Locate the cell with the specified text and output its (X, Y) center coordinate. 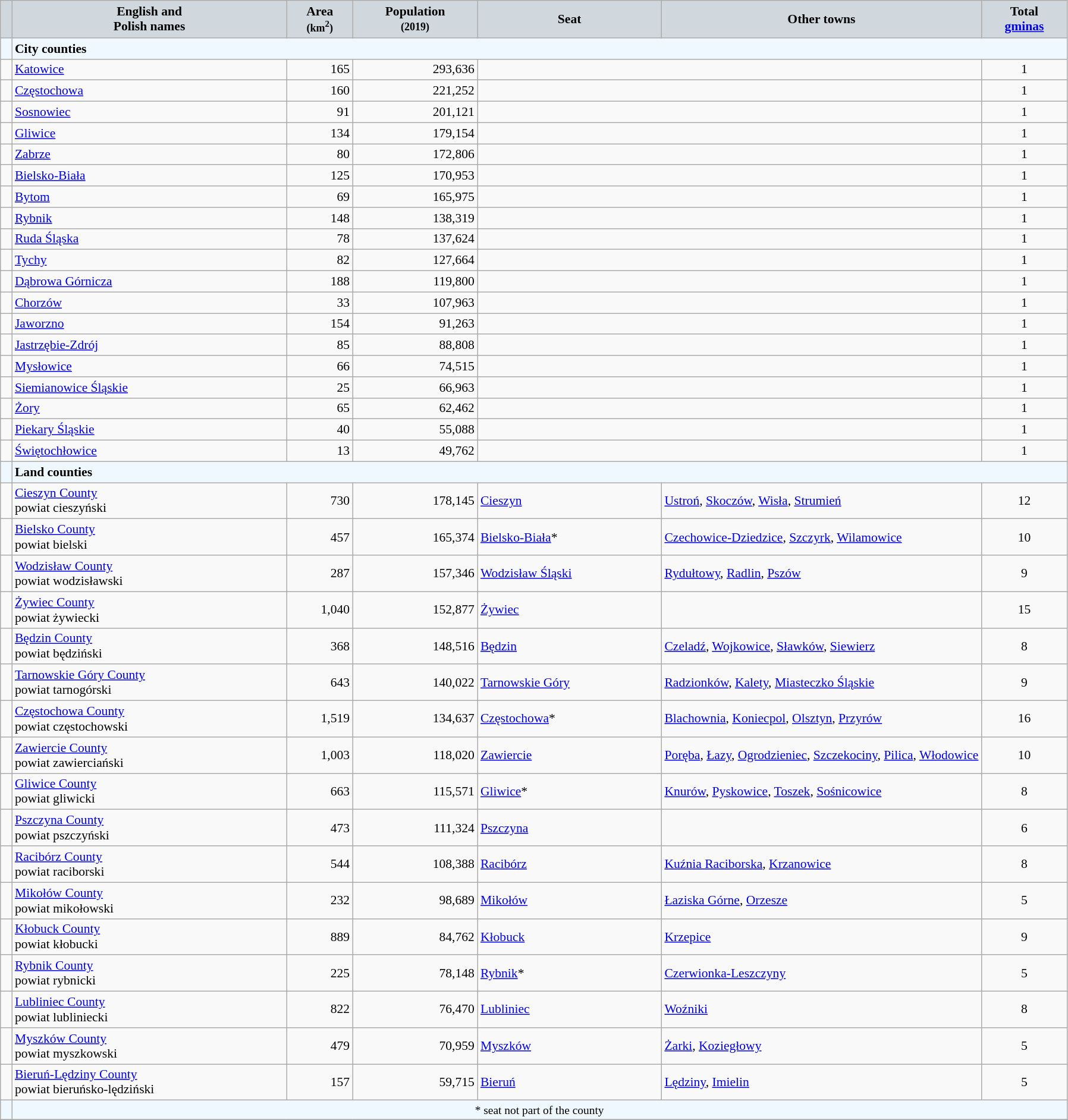
65 (320, 408)
55,088 (415, 430)
15 (1024, 610)
Czerwionka-Leszczyny (821, 974)
Siemianowice Śląskie (149, 388)
Poręba, Łazy, Ogrodzieniec, Szczekociny, Pilica, Włodowice (821, 755)
Żarki, Koziegłowy (821, 1046)
76,470 (415, 1009)
Myszków County powiat myszkowski (149, 1046)
473 (320, 828)
152,877 (415, 610)
78,148 (415, 974)
English and Polish names (149, 19)
59,715 (415, 1082)
Cieszyn (570, 501)
Rybnik County powiat rybnicki (149, 974)
Population (2019) (415, 19)
643 (320, 682)
137,624 (415, 239)
49,762 (415, 451)
Blachownia, Koniecpol, Olsztyn, Przyrów (821, 719)
62,462 (415, 408)
Bieruń (570, 1082)
Sosnowiec (149, 112)
544 (320, 864)
Świętochłowice (149, 451)
Lubliniec (570, 1009)
33 (320, 303)
Lubliniec County powiat lubliniecki (149, 1009)
165,975 (415, 197)
221,252 (415, 91)
78 (320, 239)
98,689 (415, 900)
Rybnik (149, 218)
Land counties (540, 472)
165 (320, 70)
Katowice (149, 70)
157 (320, 1082)
Tarnowskie Góry County powiat tarnogórski (149, 682)
108,388 (415, 864)
Bielsko-Biała* (570, 537)
Kłobuck County powiat kłobucki (149, 937)
Racibórz (570, 864)
Tarnowskie Góry (570, 682)
70,959 (415, 1046)
287 (320, 573)
Częstochowa County powiat częstochowski (149, 719)
Total gminas (1024, 19)
Zawiercie County powiat zawierciański (149, 755)
Gliwice (149, 133)
Kuźnia Raciborska, Krzanowice (821, 864)
140,022 (415, 682)
91 (320, 112)
Ustroń, Skoczów, Wisła, Strumień (821, 501)
170,953 (415, 176)
Pszczyna (570, 828)
125 (320, 176)
91,263 (415, 324)
889 (320, 937)
Mysłowice (149, 366)
Mikołów (570, 900)
40 (320, 430)
111,324 (415, 828)
663 (320, 792)
Piekary Śląskie (149, 430)
368 (320, 646)
Other towns (821, 19)
172,806 (415, 155)
66 (320, 366)
1,519 (320, 719)
154 (320, 324)
6 (1024, 828)
107,963 (415, 303)
148 (320, 218)
Zawiercie (570, 755)
165,374 (415, 537)
Bytom (149, 197)
Racibórz County powiat raciborski (149, 864)
88,808 (415, 345)
188 (320, 282)
69 (320, 197)
118,020 (415, 755)
Zabrze (149, 155)
Bielsko-Biała (149, 176)
Cieszyn County powiat cieszyński (149, 501)
138,319 (415, 218)
457 (320, 537)
Myszków (570, 1046)
179,154 (415, 133)
Wodzisław County powiat wodzisławski (149, 573)
1,040 (320, 610)
13 (320, 451)
225 (320, 974)
127,664 (415, 260)
Area (km2) (320, 19)
Dąbrowa Górnicza (149, 282)
City counties (540, 49)
Lędziny, Imielin (821, 1082)
Radzionków, Kalety, Miasteczko Śląskie (821, 682)
Częstochowa (149, 91)
Rybnik* (570, 974)
Tychy (149, 260)
Łaziska Górne, Orzesze (821, 900)
74,515 (415, 366)
Pszczyna County powiat pszczyński (149, 828)
Bieruń-Lędziny County powiat bieruńsko-lędziński (149, 1082)
178,145 (415, 501)
Wodzisław Śląski (570, 573)
16 (1024, 719)
84,762 (415, 937)
Częstochowa* (570, 719)
Żory (149, 408)
* seat not part of the county (540, 1110)
Chorzów (149, 303)
66,963 (415, 388)
82 (320, 260)
148,516 (415, 646)
Gliwice* (570, 792)
25 (320, 388)
Żywiec County powiat żywiecki (149, 610)
1,003 (320, 755)
160 (320, 91)
Bielsko County powiat bielski (149, 537)
Woźniki (821, 1009)
Jaworzno (149, 324)
822 (320, 1009)
Ruda Śląska (149, 239)
157,346 (415, 573)
80 (320, 155)
119,800 (415, 282)
Seat (570, 19)
Rydułtowy, Radlin, Pszów (821, 573)
85 (320, 345)
201,121 (415, 112)
134 (320, 133)
Krzepice (821, 937)
Będzin County powiat będziński (149, 646)
Gliwice County powiat gliwicki (149, 792)
Mikołów County powiat mikołowski (149, 900)
134,637 (415, 719)
Czechowice-Dziedzice, Szczyrk, Wilamowice (821, 537)
Żywiec (570, 610)
Knurów, Pyskowice, Toszek, Sośnicowice (821, 792)
293,636 (415, 70)
730 (320, 501)
479 (320, 1046)
Jastrzębie-Zdrój (149, 345)
12 (1024, 501)
Będzin (570, 646)
Czeladź, Wojkowice, Sławków, Siewierz (821, 646)
232 (320, 900)
Kłobuck (570, 937)
115,571 (415, 792)
